Find where the given text appears and provide that cell's center as (X, Y) coordinate. 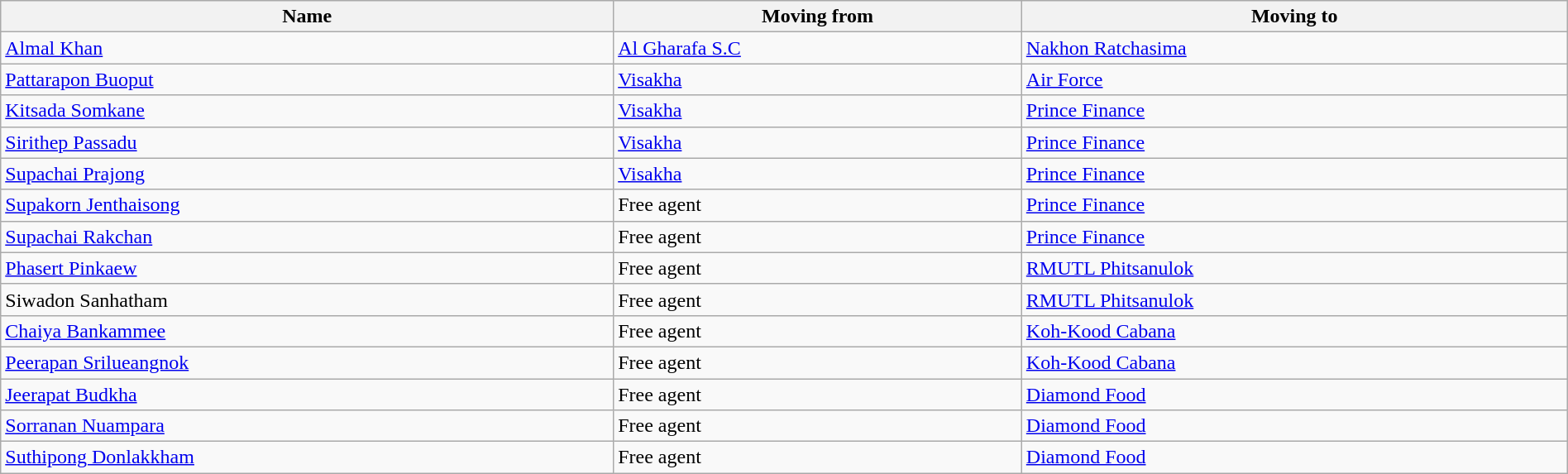
Al Gharafa S.C (818, 48)
Supachai Prajong (308, 174)
Moving to (1294, 17)
Phasert Pinkaew (308, 268)
Siwadon Sanhatham (308, 299)
Pattarapon Buoput (308, 79)
Kitsada Somkane (308, 111)
Supakorn Jenthaisong (308, 205)
Peerapan Srilueangnok (308, 362)
Name (308, 17)
Almal Khan (308, 48)
Sirithep Passadu (308, 142)
Chaiya Bankammee (308, 331)
Air Force (1294, 79)
Jeerapat Budkha (308, 395)
Sorranan Nuampara (308, 426)
Moving from (818, 17)
Supachai Rakchan (308, 237)
Nakhon Ratchasima (1294, 48)
Suthipong Donlakkham (308, 457)
